Output the [x, y] coordinate of the center of the cell containing the given text.  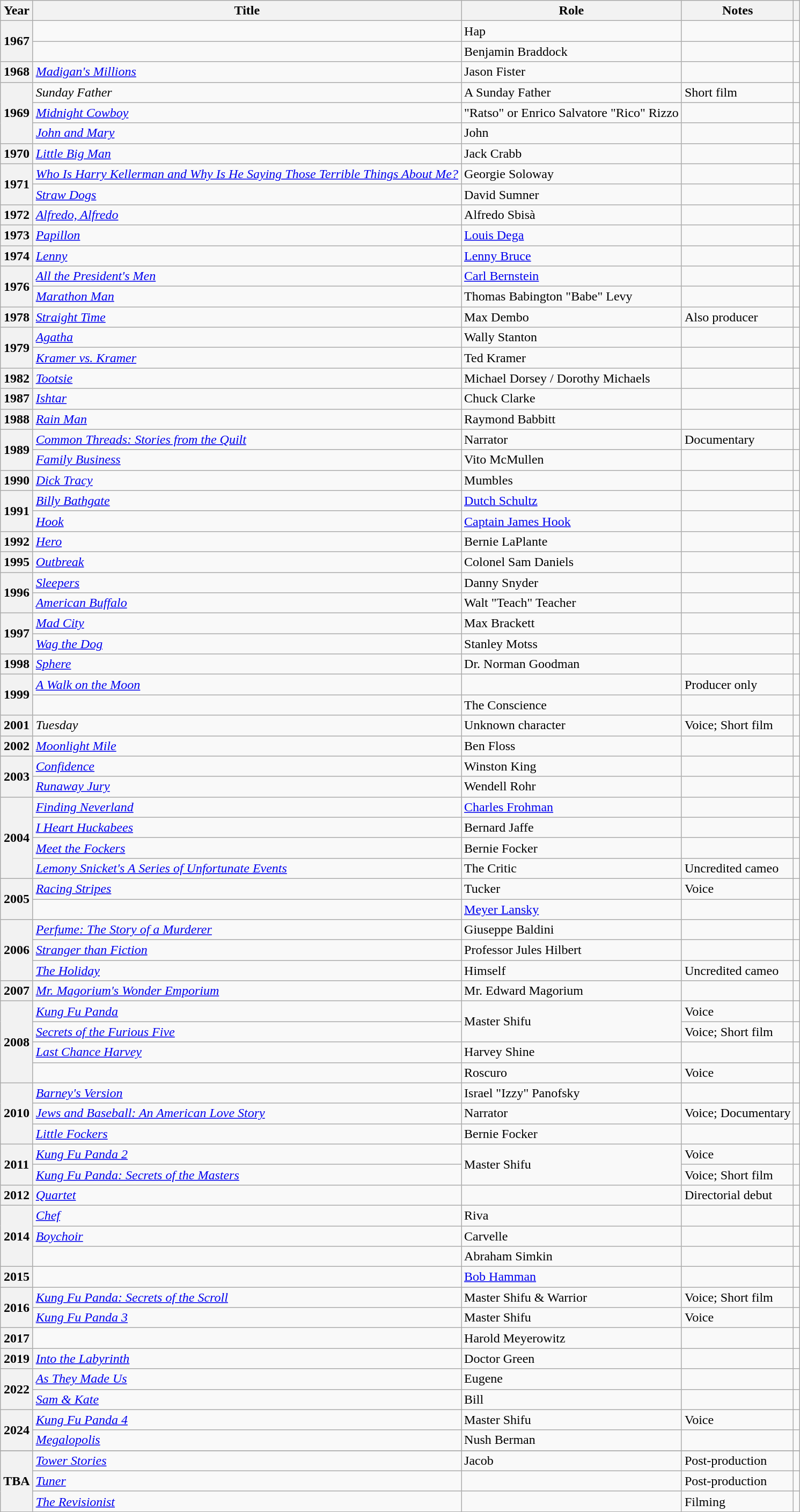
2004 [17, 838]
Little Fockers [247, 1134]
John and Mary [247, 133]
2001 [17, 725]
The Conscience [572, 705]
Hap [572, 31]
1974 [17, 256]
Giuseppe Baldini [572, 930]
Alfredo Sbisà [572, 215]
1971 [17, 184]
Alfredo, Alfredo [247, 215]
The Critic [572, 868]
Lemony Snicket's A Series of Unfortunate Events [247, 868]
Winston King [572, 766]
David Sumner [572, 194]
1970 [17, 153]
Directorial debut [737, 1195]
Dutch Schultz [572, 501]
Into the Labyrinth [247, 1359]
Tower Stories [247, 1460]
Racing Stripes [247, 889]
Professor Jules Hilbert [572, 950]
Madigan's Millions [247, 72]
Kung Fu Panda 2 [247, 1154]
Mumbles [572, 480]
1995 [17, 562]
Outbreak [247, 562]
Little Big Man [247, 153]
Moonlight Mile [247, 746]
A Walk on the Moon [247, 685]
Ben Floss [572, 746]
As They Made Us [247, 1379]
Jews and Baseball: An American Love Story [247, 1113]
2019 [17, 1359]
Roscuro [572, 1073]
Riva [572, 1215]
Dr. Norman Goodman [572, 664]
Producer only [737, 685]
1973 [17, 235]
Ishtar [247, 399]
Tucker [572, 889]
Thomas Babington "Babe" Levy [572, 297]
Benjamin Braddock [572, 52]
Wally Stanton [572, 337]
1979 [17, 348]
Charles Frohman [572, 807]
Who Is Harry Kellerman and Why Is He Saying Those Terrible Things About Me? [247, 174]
Kung Fu Panda: Secrets of the Scroll [247, 1297]
Max Dembo [572, 317]
1991 [17, 511]
Bernard Jaffe [572, 827]
1987 [17, 399]
1997 [17, 634]
Boychoir [247, 1236]
Finding Neverland [247, 807]
Unknown character [572, 725]
Colonel Sam Daniels [572, 562]
Papillon [247, 235]
Lenny [247, 256]
All the President's Men [247, 276]
Michael Dorsey / Dorothy Michaels [572, 378]
Runaway Jury [247, 787]
1992 [17, 541]
Sam & Kate [247, 1399]
Walt "Teach" Teacher [572, 603]
Straight Time [247, 317]
Vito McMullen [572, 460]
Nush Berman [572, 1440]
Captain James Hook [572, 521]
2007 [17, 991]
Title [247, 11]
Jacob [572, 1460]
Short film [737, 92]
1978 [17, 317]
Straw Dogs [247, 194]
Louis Dega [572, 235]
Danny Snyder [572, 582]
Voice; Documentary [737, 1113]
John [572, 133]
Rain Man [247, 419]
Kung Fu Panda: Secrets of the Masters [247, 1175]
Ted Kramer [572, 358]
Chuck Clarke [572, 399]
A Sunday Father [572, 92]
TBA [17, 1481]
Lenny Bruce [572, 256]
Last Chance Harvey [247, 1052]
Himself [572, 971]
1972 [17, 215]
Mr. Edward Magorium [572, 991]
Dick Tracy [247, 480]
Wag the Dog [247, 644]
Barney's Version [247, 1093]
2006 [17, 950]
Eugene [572, 1379]
The Holiday [247, 971]
Kung Fu Panda 4 [247, 1420]
Stranger than Fiction [247, 950]
Midnight Cowboy [247, 113]
Harold Meyerowitz [572, 1338]
1967 [17, 41]
Bill [572, 1399]
Stanley Motss [572, 644]
2008 [17, 1042]
Mr. Magorium's Wonder Emporium [247, 991]
Meyer Lansky [572, 909]
2016 [17, 1308]
1990 [17, 480]
Wendell Rohr [572, 787]
Sleepers [247, 582]
Raymond Babbitt [572, 419]
Also producer [737, 317]
Confidence [247, 766]
Meet the Fockers [247, 848]
2017 [17, 1338]
Perfume: The Story of a Murderer [247, 930]
Doctor Green [572, 1359]
2010 [17, 1113]
Master Shifu & Warrior [572, 1297]
Abraham Simkin [572, 1257]
Tuner [247, 1481]
Max Brackett [572, 623]
Documentary [737, 439]
Hero [247, 541]
1999 [17, 695]
1969 [17, 113]
Bernie LaPlante [572, 541]
"Ratso" or Enrico Salvatore "Rico" Rizzo [572, 113]
1996 [17, 592]
Common Threads: Stories from the Quilt [247, 439]
1982 [17, 378]
Sphere [247, 664]
Tootsie [247, 378]
1976 [17, 287]
Sunday Father [247, 92]
2012 [17, 1195]
Filming [737, 1501]
Israel "Izzy" Panofsky [572, 1093]
Billy Bathgate [247, 501]
Chef [247, 1215]
Mad City [247, 623]
Family Business [247, 460]
Kung Fu Panda [247, 1011]
Marathon Man [247, 297]
Kramer vs. Kramer [247, 358]
Carvelle [572, 1236]
2011 [17, 1164]
2003 [17, 776]
Carl Bernstein [572, 276]
Quartet [247, 1195]
American Buffalo [247, 603]
Bob Hamman [572, 1277]
2022 [17, 1389]
2002 [17, 746]
2015 [17, 1277]
Year [17, 11]
1998 [17, 664]
Harvey Shine [572, 1052]
Jason Fister [572, 72]
The Revisionist [247, 1501]
I Heart Huckabees [247, 827]
1989 [17, 450]
2014 [17, 1236]
Notes [737, 11]
Tuesday [247, 725]
Hook [247, 521]
Georgie Soloway [572, 174]
Kung Fu Panda 3 [247, 1318]
2024 [17, 1430]
2005 [17, 899]
1988 [17, 419]
Agatha [247, 337]
Jack Crabb [572, 153]
Role [572, 11]
Megalopolis [247, 1440]
1968 [17, 72]
Secrets of the Furious Five [247, 1032]
